Output the (x, y) coordinate of the center of the cell containing the given text.  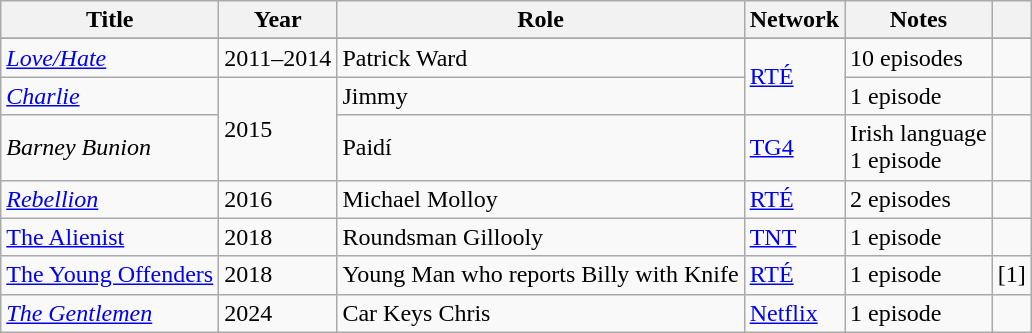
Patrick Ward (540, 58)
Notes (919, 20)
Michael Molloy (540, 199)
Rebellion (110, 199)
Netflix (794, 313)
Love/Hate (110, 58)
TG4 (794, 148)
Role (540, 20)
The Gentlemen (110, 313)
Title (110, 20)
Car Keys Chris (540, 313)
Roundsman Gillooly (540, 237)
2011–2014 (278, 58)
Year (278, 20)
The Young Offenders (110, 275)
Irish language 1 episode (919, 148)
The Alienist (110, 237)
Charlie (110, 96)
Barney Bunion (110, 148)
Jimmy (540, 96)
2016 (278, 199)
[1] (1012, 275)
Paidí (540, 148)
TNT (794, 237)
2 episodes (919, 199)
10 episodes (919, 58)
Network (794, 20)
2015 (278, 128)
2024 (278, 313)
Young Man who reports Billy with Knife (540, 275)
